Scan for the cell matching the given text and deliver its (X, Y) coordinate at center. 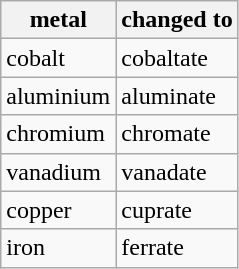
cuprate (177, 210)
aluminium (58, 96)
aluminate (177, 96)
vanadate (177, 172)
chromate (177, 134)
metal (58, 20)
changed to (177, 20)
ferrate (177, 248)
vanadium (58, 172)
copper (58, 210)
chromium (58, 134)
cobaltate (177, 58)
iron (58, 248)
cobalt (58, 58)
